Return [X, Y] of the center of cell containing provided text 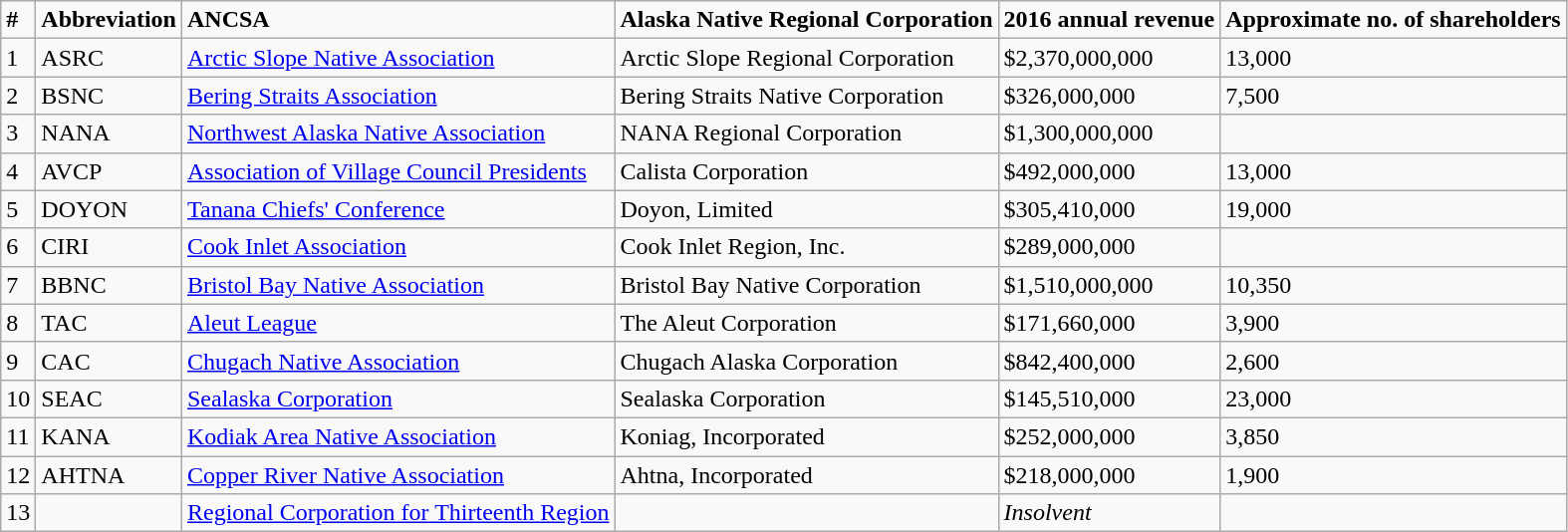
Abbreviation [110, 20]
BSNC [110, 96]
CIRI [110, 247]
$1,300,000,000 [1110, 133]
The Aleut Corporation [807, 323]
SEAC [110, 399]
3,850 [1394, 436]
NANA Regional Corporation [807, 133]
Insolvent [1110, 513]
KANA [110, 436]
Tanana Chiefs' Conference [398, 209]
DOYON [110, 209]
Cook Inlet Association [398, 247]
10 [18, 399]
Bering Straits Native Corporation [807, 96]
$305,410,000 [1110, 209]
9 [18, 361]
4 [18, 171]
1,900 [1394, 475]
Chugach Alaska Corporation [807, 361]
19,000 [1394, 209]
Arctic Slope Regional Corporation [807, 58]
AVCP [110, 171]
ANCSA [398, 20]
Ahtna, Incorporated [807, 475]
$252,000,000 [1110, 436]
7 [18, 285]
Chugach Native Association [398, 361]
# [18, 20]
$145,510,000 [1110, 399]
1 [18, 58]
$218,000,000 [1110, 475]
11 [18, 436]
7,500 [1394, 96]
$1,510,000,000 [1110, 285]
Northwest Alaska Native Association [398, 133]
2,600 [1394, 361]
Kodiak Area Native Association [398, 436]
Regional Corporation for Thirteenth Region [398, 513]
23,000 [1394, 399]
$842,400,000 [1110, 361]
$171,660,000 [1110, 323]
6 [18, 247]
Copper River Native Association [398, 475]
12 [18, 475]
$2,370,000,000 [1110, 58]
5 [18, 209]
$289,000,000 [1110, 247]
Bristol Bay Native Association [398, 285]
Doyon, Limited [807, 209]
8 [18, 323]
ASRC [110, 58]
13 [18, 513]
Bristol Bay Native Corporation [807, 285]
AHTNA [110, 475]
Bering Straits Association [398, 96]
TAC [110, 323]
CAC [110, 361]
NANA [110, 133]
BBNC [110, 285]
10,350 [1394, 285]
Calista Corporation [807, 171]
Arctic Slope Native Association [398, 58]
Approximate no. of shareholders [1394, 20]
3 [18, 133]
2016 annual revenue [1110, 20]
$492,000,000 [1110, 171]
Koniag, Incorporated [807, 436]
Aleut League [398, 323]
Cook Inlet Region, Inc. [807, 247]
2 [18, 96]
3,900 [1394, 323]
Association of Village Council Presidents [398, 171]
Alaska Native Regional Corporation [807, 20]
$326,000,000 [1110, 96]
